Find where the given text appears and provide that cell's center as [X, Y] coordinate. 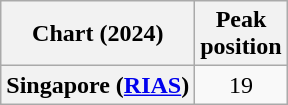
19 [241, 85]
Singapore (RIAS) [98, 85]
Chart (2024) [98, 34]
Peakposition [241, 34]
